Capture the cell that displays the provided text and extract its [X, Y] central coordinate. 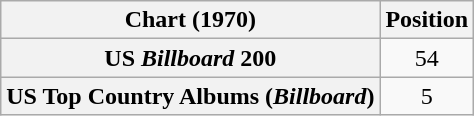
Chart (1970) [190, 20]
US Top Country Albums (Billboard) [190, 96]
Position [427, 20]
5 [427, 96]
US Billboard 200 [190, 58]
54 [427, 58]
